Provide the (x, y) coordinate of the cell's center where the given text is located.  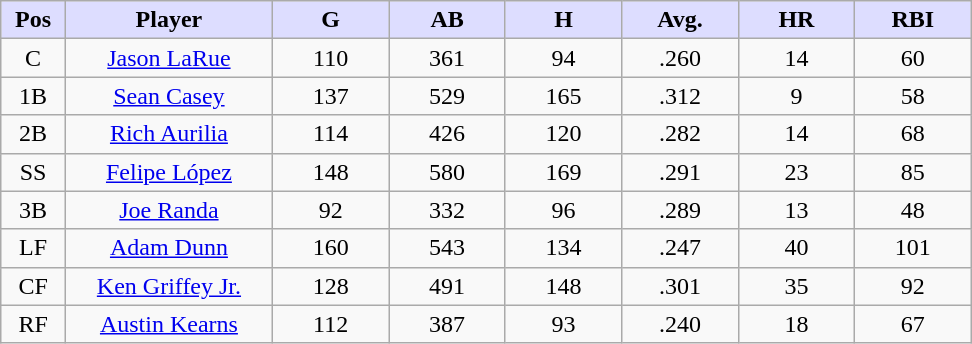
Pos (34, 20)
112 (330, 324)
Joe Randa (168, 210)
H (563, 20)
Sean Casey (168, 96)
529 (447, 96)
114 (330, 134)
.301 (680, 286)
120 (563, 134)
1B (34, 96)
85 (913, 172)
94 (563, 58)
.289 (680, 210)
3B (34, 210)
.282 (680, 134)
Player (168, 20)
23 (796, 172)
9 (796, 96)
Jason LaRue (168, 58)
Felipe López (168, 172)
.312 (680, 96)
CF (34, 286)
60 (913, 58)
426 (447, 134)
580 (447, 172)
93 (563, 324)
160 (330, 248)
RF (34, 324)
134 (563, 248)
67 (913, 324)
Rich Aurilia (168, 134)
.291 (680, 172)
RBI (913, 20)
543 (447, 248)
96 (563, 210)
.260 (680, 58)
165 (563, 96)
C (34, 58)
Avg. (680, 20)
LF (34, 248)
13 (796, 210)
110 (330, 58)
2B (34, 134)
.247 (680, 248)
58 (913, 96)
.240 (680, 324)
Austin Kearns (168, 324)
18 (796, 324)
HR (796, 20)
Ken Griffey Jr. (168, 286)
48 (913, 210)
Adam Dunn (168, 248)
361 (447, 58)
AB (447, 20)
332 (447, 210)
387 (447, 324)
40 (796, 248)
35 (796, 286)
68 (913, 134)
128 (330, 286)
169 (563, 172)
491 (447, 286)
SS (34, 172)
101 (913, 248)
137 (330, 96)
G (330, 20)
